Return the [X, Y] coordinate for the center point of the cell that contains the specified text.  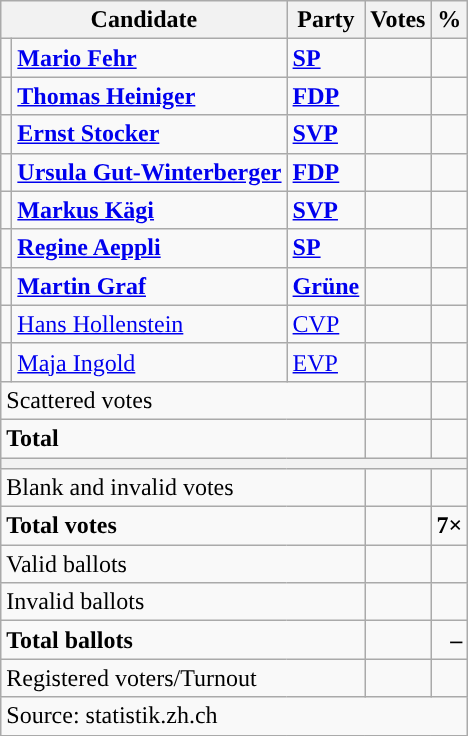
Total [183, 438]
EVP [326, 362]
Martin Graf [150, 286]
Hans Hollenstein [150, 324]
Thomas Heiniger [150, 96]
Grüne [326, 286]
7× [450, 526]
Blank and invalid votes [183, 488]
Ursula Gut-Winterberger [150, 172]
– [450, 640]
% [450, 20]
Candidate [144, 20]
Scattered votes [183, 400]
Source: statistik.zh.ch [234, 716]
Mario Fehr [150, 58]
Total ballots [183, 640]
Registered voters/Turnout [183, 678]
Ernst Stocker [150, 134]
Markus Kägi [150, 210]
Total votes [183, 526]
Regine Aeppli [150, 248]
Party [326, 20]
Maja Ingold [150, 362]
Valid ballots [183, 564]
Votes [398, 20]
CVP [326, 324]
Invalid ballots [183, 602]
